Determine the [X, Y] coordinate at the center of the cell enclosing the given text.  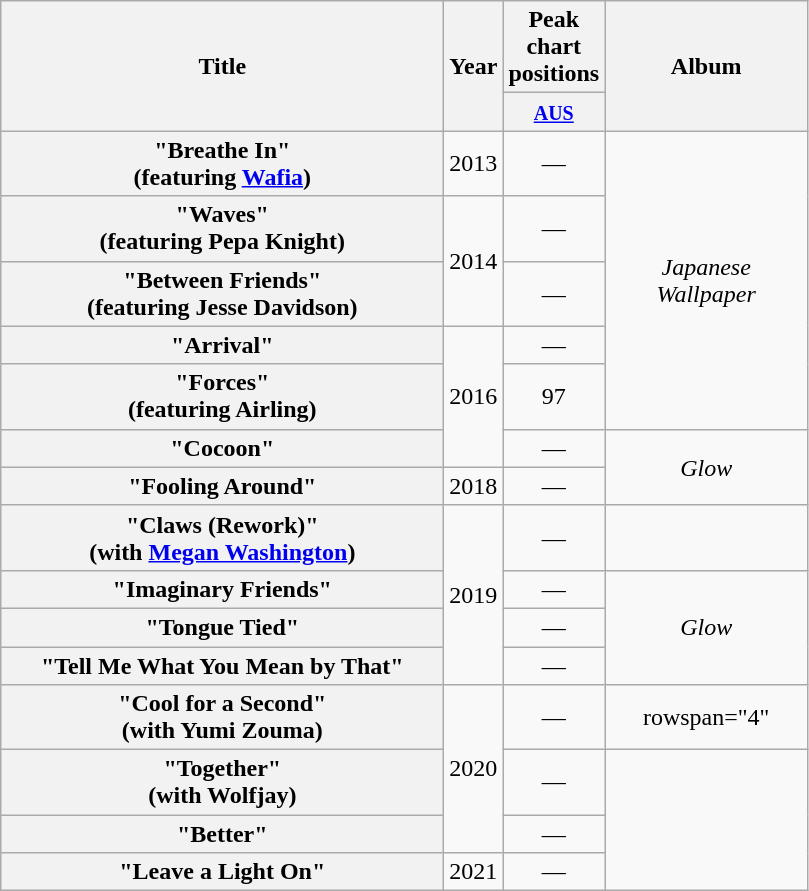
Peak chart positions [554, 47]
"Fooling Around" [222, 486]
2021 [474, 872]
97 [554, 396]
Album [706, 66]
2020 [474, 769]
"Forces"(featuring Airling) [222, 396]
"Breathe In"(featuring Wafia) [222, 164]
Japanese Wallpaper [706, 280]
"Cocoon" [222, 448]
"Better" [222, 834]
"Leave a Light On" [222, 872]
"Arrival" [222, 345]
Year [474, 66]
"Tell Me What You Mean by That" [222, 665]
"Claws (Rework)"(with Megan Washington) [222, 538]
Title [222, 66]
2014 [474, 261]
"Waves"(featuring Pepa Knight) [222, 228]
rowspan="4" [706, 718]
2016 [474, 396]
2018 [474, 486]
"Imaginary Friends" [222, 589]
2019 [474, 594]
2013 [474, 164]
"Together"(with Wolfjay) [222, 782]
"Tongue Tied" [222, 627]
AUS [554, 112]
"Between Friends"(featuring Jesse Davidson) [222, 294]
"Cool for a Second"(with Yumi Zouma) [222, 718]
